Return [x, y] of the center of cell containing provided text 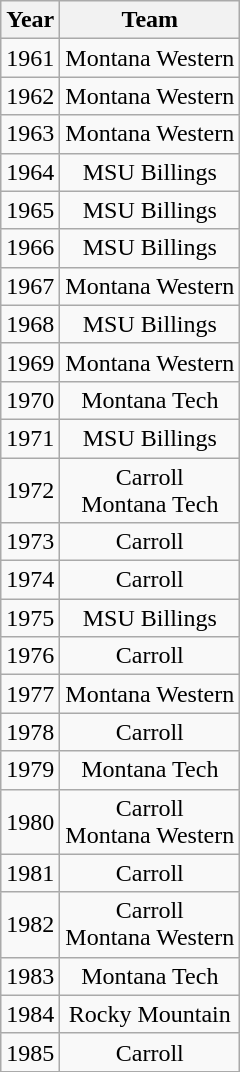
1975 [30, 618]
1982 [30, 924]
1985 [30, 1052]
1967 [30, 286]
Year [30, 20]
1964 [30, 172]
1979 [30, 770]
1970 [30, 400]
1974 [30, 580]
1977 [30, 694]
1980 [30, 822]
1971 [30, 438]
1969 [30, 362]
1961 [30, 58]
1976 [30, 656]
1983 [30, 976]
CarrollMontana Tech [150, 490]
1962 [30, 96]
1978 [30, 732]
Team [150, 20]
1973 [30, 542]
Rocky Mountain [150, 1014]
1966 [30, 248]
1965 [30, 210]
1963 [30, 134]
1972 [30, 490]
1968 [30, 324]
1984 [30, 1014]
1981 [30, 873]
